Pinpoint the cell where the given text exists, returning its (X, Y) midpoint coordinate. 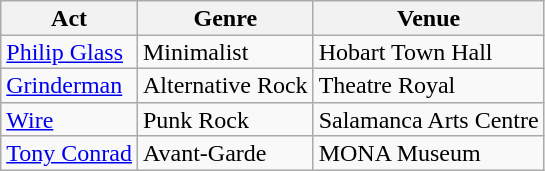
Act (70, 18)
Genre (225, 18)
Minimalist (225, 52)
Venue (428, 18)
Hobart Town Hall (428, 52)
Grinderman (70, 85)
Wire (70, 119)
MONA Museum (428, 153)
Salamanca Arts Centre (428, 119)
Tony Conrad (70, 153)
Theatre Royal (428, 85)
Avant-Garde (225, 153)
Punk Rock (225, 119)
Philip Glass (70, 52)
Alternative Rock (225, 85)
